Return [X, Y] of the center of cell containing provided text 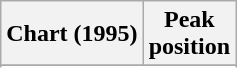
Peakposition [189, 34]
Chart (1995) [72, 34]
